Locate the cell with the specified text and output its (X, Y) center coordinate. 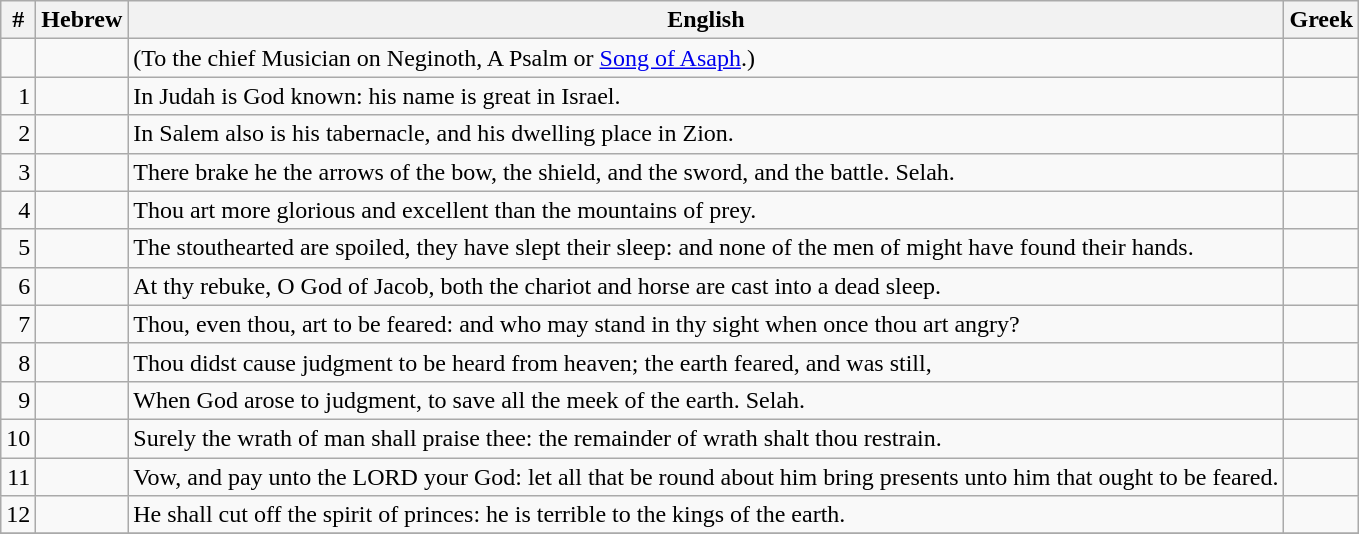
11 (18, 477)
Thou didst cause judgment to be heard from heaven; the earth feared, and was still, (706, 362)
There brake he the arrows of the bow, the shield, and the sword, and the battle. Selah. (706, 172)
At thy rebuke, O God of Jacob, both the chariot and horse are cast into a dead sleep. (706, 286)
He shall cut off the spirit of princes: he is terrible to the kings of the earth. (706, 515)
Thou, even thou, art to be feared: and who may stand in thy sight when once thou art angry? (706, 324)
4 (18, 210)
In Judah is God known: his name is great in Israel. (706, 96)
In Salem also is his tabernacle, and his dwelling place in Zion. (706, 134)
1 (18, 96)
Surely the wrath of man shall praise thee: the remainder of wrath shalt thou restrain. (706, 438)
The stouthearted are spoiled, they have slept their sleep: and none of the men of might have found their hands. (706, 248)
3 (18, 172)
Vow, and pay unto the LORD your God: let all that be round about him bring presents unto him that ought to be feared. (706, 477)
10 (18, 438)
English (706, 20)
# (18, 20)
(To the chief Musician on Neginoth, A Psalm or Song of Asaph.) (706, 58)
8 (18, 362)
2 (18, 134)
Greek (1322, 20)
Thou art more glorious and excellent than the mountains of prey. (706, 210)
7 (18, 324)
12 (18, 515)
6 (18, 286)
Hebrew (82, 20)
9 (18, 400)
5 (18, 248)
When God arose to judgment, to save all the meek of the earth. Selah. (706, 400)
